Extract the [X, Y] coordinate from the center of the cell holding the provided text.  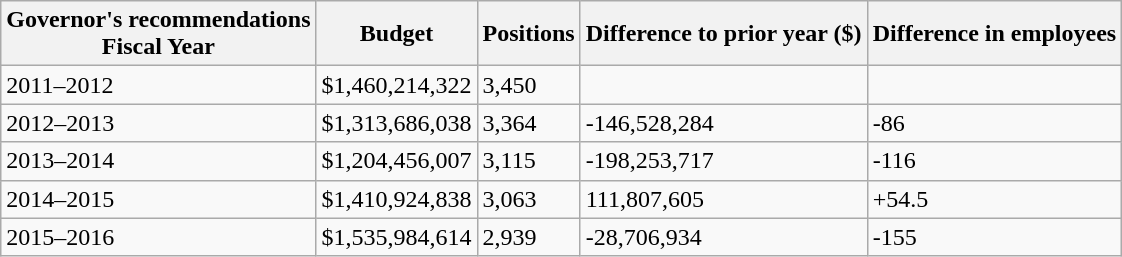
2011–2012 [158, 85]
3,364 [528, 123]
2015–2016 [158, 237]
Difference in employees [994, 34]
3,450 [528, 85]
-86 [994, 123]
Governor's recommendationsFiscal Year [158, 34]
Positions [528, 34]
111,807,605 [724, 199]
-198,253,717 [724, 161]
-155 [994, 237]
3,063 [528, 199]
$1,535,984,614 [396, 237]
Budget [396, 34]
-28,706,934 [724, 237]
+54.5 [994, 199]
3,115 [528, 161]
$1,204,456,007 [396, 161]
$1,460,214,322 [396, 85]
-116 [994, 161]
2,939 [528, 237]
2012–2013 [158, 123]
2013–2014 [158, 161]
Difference to prior year ($) [724, 34]
$1,313,686,038 [396, 123]
$1,410,924,838 [396, 199]
2014–2015 [158, 199]
-146,528,284 [724, 123]
